Return the (X, Y) coordinate for the center point of the cell that contains the specified text.  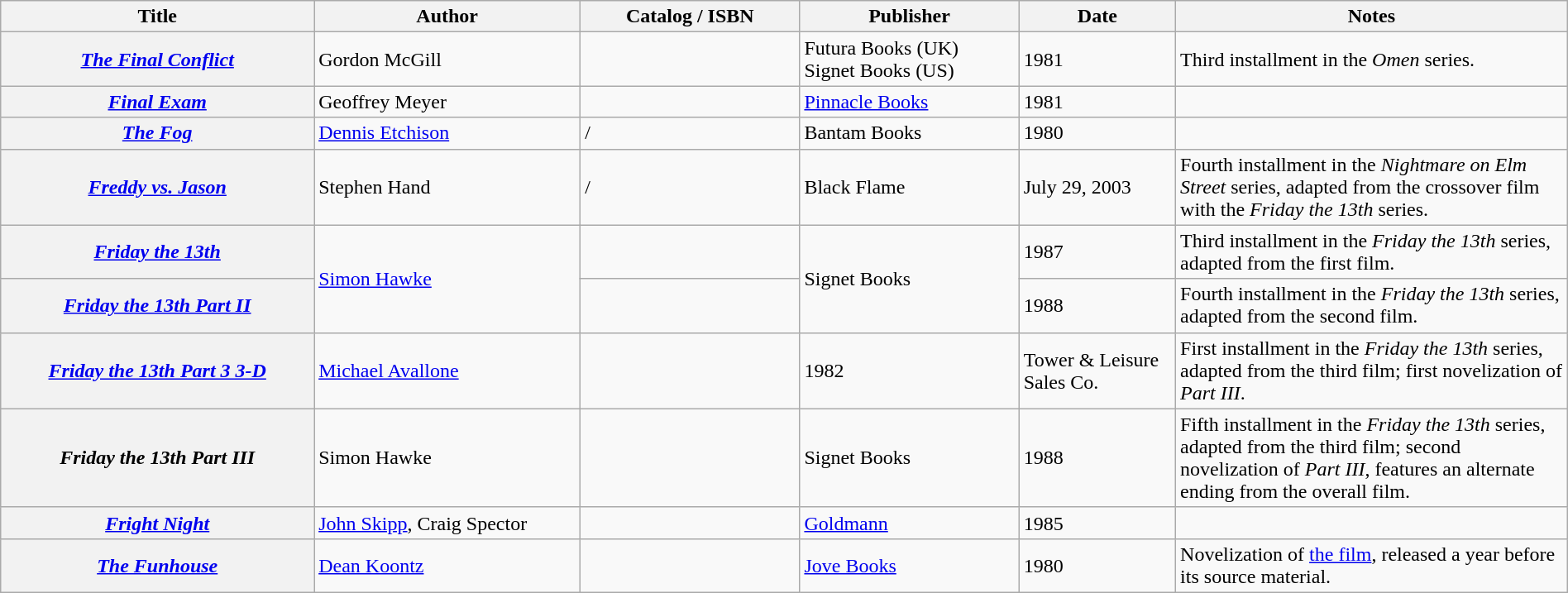
Fourth installment in the Friday the 13th series, adapted from the second film. (1372, 306)
Fright Night (157, 523)
Jove Books (910, 566)
The Fog (157, 133)
Novelization of the film, released a year before its source material. (1372, 566)
Gordon McGill (447, 60)
Freddy vs. Jason (157, 187)
Final Exam (157, 102)
Black Flame (910, 187)
July 29, 2003 (1097, 187)
Tower & Leisure Sales Co. (1097, 371)
Third installment in the Friday the 13th series, adapted from the first film. (1372, 251)
The Funhouse (157, 566)
Geoffrey Meyer (447, 102)
Goldmann (910, 523)
Friday the 13th Part III (157, 458)
Author (447, 17)
The Final Conflict (157, 60)
John Skipp, Craig Spector (447, 523)
Stephen Hand (447, 187)
Pinnacle Books (910, 102)
Dennis Etchison (447, 133)
Publisher (910, 17)
Notes (1372, 17)
Title (157, 17)
Third installment in the Omen series. (1372, 60)
Futura Books (UK) Signet Books (US) (910, 60)
1982 (910, 371)
Friday the 13th Part 3 3-D (157, 371)
1985 (1097, 523)
Fourth installment in the Nightmare on Elm Street series, adapted from the crossover film with the Friday the 13th series. (1372, 187)
First installment in the Friday the 13th series, adapted from the third film; first novelization of Part III. (1372, 371)
Dean Koontz (447, 566)
Catalog / ISBN (690, 17)
Friday the 13th Part II (157, 306)
1987 (1097, 251)
Bantam Books (910, 133)
Michael Avallone (447, 371)
Friday the 13th (157, 251)
Date (1097, 17)
